Provide the [X, Y] coordinate of the cell's center where the given text is located.  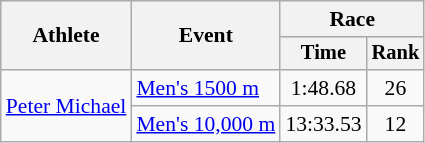
12 [396, 124]
Men's 10,000 m [206, 124]
Rank [396, 54]
Event [206, 36]
1:48.68 [323, 88]
13:33.53 [323, 124]
Peter Michael [66, 106]
Race [352, 19]
26 [396, 88]
Athlete [66, 36]
Time [323, 54]
Men's 1500 m [206, 88]
